Return the [X, Y] coordinate for the center point of the cell that contains the specified text.  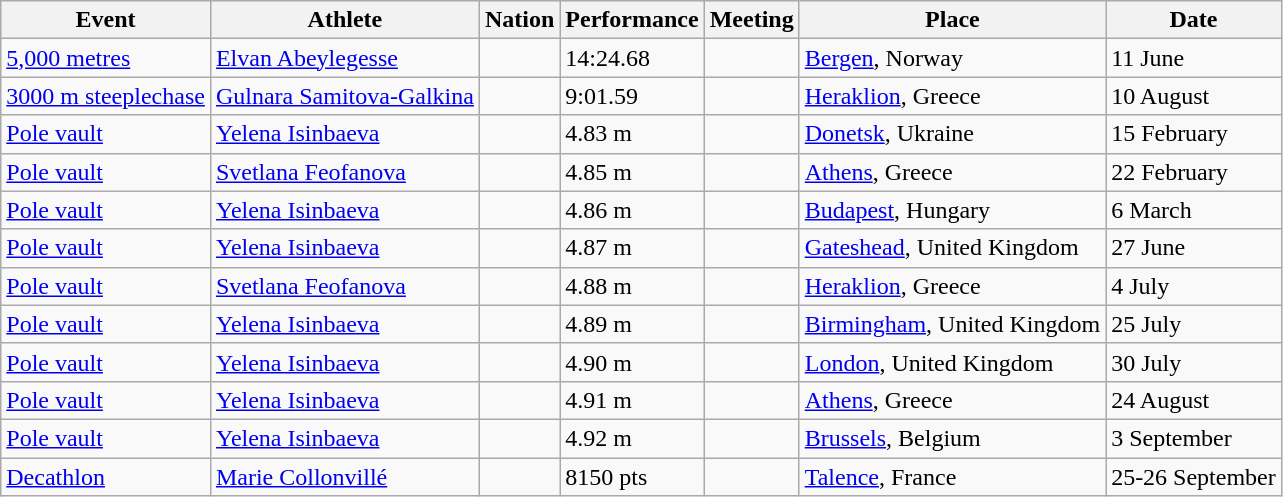
Gulnara Samitova-Galkina [344, 96]
Bergen, Norway [952, 58]
4.90 m [632, 362]
11 June [1194, 58]
9:01.59 [632, 96]
24 August [1194, 400]
6 March [1194, 210]
4.92 m [632, 438]
Budapest, Hungary [952, 210]
Gateshead, United Kingdom [952, 248]
Event [106, 20]
4.91 m [632, 400]
3000 m steeplechase [106, 96]
4.87 m [632, 248]
Performance [632, 20]
Marie Collonvillé [344, 477]
4.86 m [632, 210]
8150 pts [632, 477]
Date [1194, 20]
22 February [1194, 172]
Elvan Abeylegesse [344, 58]
Meeting [752, 20]
27 June [1194, 248]
10 August [1194, 96]
4.85 m [632, 172]
25-26 September [1194, 477]
Nation [519, 20]
Athlete [344, 20]
4 July [1194, 286]
3 September [1194, 438]
25 July [1194, 324]
Birmingham, United Kingdom [952, 324]
14:24.68 [632, 58]
Brussels, Belgium [952, 438]
Talence, France [952, 477]
15 February [1194, 134]
5,000 metres [106, 58]
London, United Kingdom [952, 362]
Decathlon [106, 477]
4.83 m [632, 134]
4.89 m [632, 324]
Place [952, 20]
30 July [1194, 362]
Donetsk, Ukraine [952, 134]
4.88 m [632, 286]
